For the text-containing cell, return its midpoint in [X, Y] coordinate format. 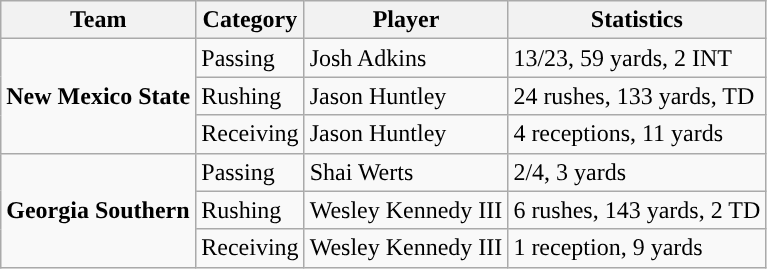
Player [406, 20]
Josh Adkins [406, 58]
24 rushes, 133 yards, TD [637, 96]
Category [250, 20]
Georgia Southern [98, 210]
2/4, 3 yards [637, 172]
New Mexico State [98, 96]
13/23, 59 yards, 2 INT [637, 58]
Shai Werts [406, 172]
Statistics [637, 20]
4 receptions, 11 yards [637, 134]
1 reception, 9 yards [637, 248]
Team [98, 20]
6 rushes, 143 yards, 2 TD [637, 210]
